Extract the [x, y] coordinate from the center of the cell holding the provided text.  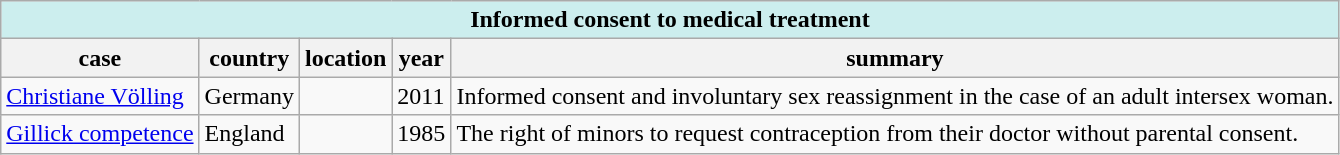
1985 [422, 134]
2011 [422, 96]
Germany [249, 96]
England [249, 134]
Informed consent and involuntary sex reassignment in the case of an adult intersex woman. [895, 96]
case [100, 58]
country [249, 58]
Informed consent to medical treatment [670, 20]
Gillick competence [100, 134]
year [422, 58]
Christiane Völling [100, 96]
summary [895, 58]
location [345, 58]
The right of minors to request contraception from their doctor without parental consent. [895, 134]
